Capture the cell that displays the provided text and extract its (x, y) central coordinate. 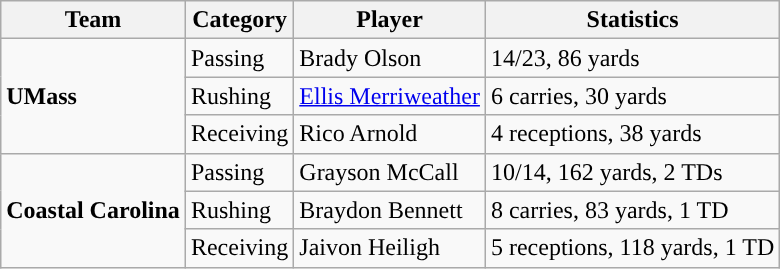
14/23, 86 yards (632, 58)
5 receptions, 118 yards, 1 TD (632, 248)
Player (390, 20)
Coastal Carolina (94, 210)
Category (239, 20)
UMass (94, 96)
Brady Olson (390, 58)
Rico Arnold (390, 134)
10/14, 162 yards, 2 TDs (632, 172)
8 carries, 83 yards, 1 TD (632, 210)
Braydon Bennett (390, 210)
Ellis Merriweather (390, 96)
6 carries, 30 yards (632, 96)
Team (94, 20)
Jaivon Heiligh (390, 248)
Grayson McCall (390, 172)
Statistics (632, 20)
4 receptions, 38 yards (632, 134)
